Find where the given text appears and provide that cell's center as [X, Y] coordinate. 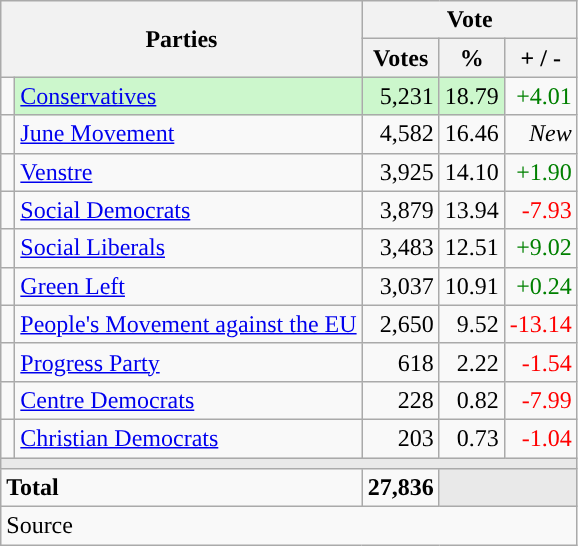
Centre Democrats [188, 400]
Vote [470, 20]
+4.01 [540, 96]
-7.93 [540, 210]
-13.14 [540, 324]
3,925 [400, 172]
10.91 [472, 286]
+1.90 [540, 172]
0.73 [472, 438]
Green Left [188, 286]
4,582 [400, 134]
618 [400, 362]
14.10 [472, 172]
2,650 [400, 324]
Progress Party [188, 362]
18.79 [472, 96]
3,879 [400, 210]
13.94 [472, 210]
+0.24 [540, 286]
Venstre [188, 172]
5,231 [400, 96]
Total [182, 488]
% [472, 58]
16.46 [472, 134]
3,483 [400, 248]
Source [290, 526]
Christian Democrats [188, 438]
Parties [182, 39]
+ / - [540, 58]
Social Democrats [188, 210]
228 [400, 400]
People's Movement against the EU [188, 324]
Votes [400, 58]
-7.99 [540, 400]
12.51 [472, 248]
27,836 [400, 488]
0.82 [472, 400]
+9.02 [540, 248]
June Movement [188, 134]
New [540, 134]
Social Liberals [188, 248]
9.52 [472, 324]
3,037 [400, 286]
2.22 [472, 362]
-1.04 [540, 438]
-1.54 [540, 362]
203 [400, 438]
Conservatives [188, 96]
